Detect which cell encompasses the target text, then output its (x, y) center coordinate. 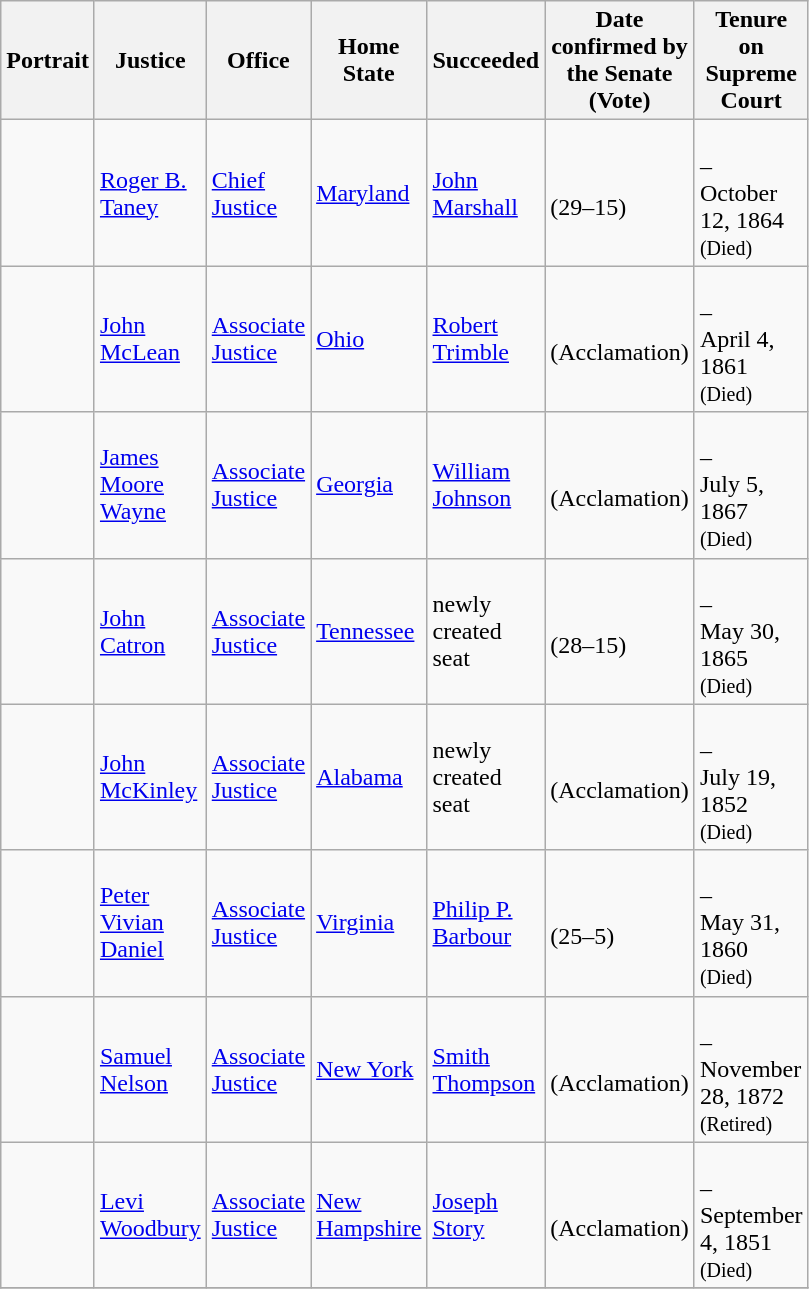
Justice (150, 60)
(28–15) (620, 631)
Portrait (48, 60)
–May 30, 1865(Died) (751, 631)
Robert Trimble (486, 339)
Levi Woodbury (150, 1215)
Office (258, 60)
Succeeded (486, 60)
–May 31, 1860(Died) (751, 923)
Home State (369, 60)
–November 28, 1872(Retired) (751, 1069)
James Moore Wayne (150, 485)
John Catron (150, 631)
–September 4, 1851(Died) (751, 1215)
(29–15) (620, 193)
Georgia (369, 485)
New Hampshire (369, 1215)
–July 5, 1867(Died) (751, 485)
Date confirmed by the Senate(Vote) (620, 60)
Tennessee (369, 631)
Smith Thompson (486, 1069)
John McLean (150, 339)
New York (369, 1069)
Maryland (369, 193)
John Marshall (486, 193)
William Johnson (486, 485)
Ohio (369, 339)
Tenure on Supreme Court (751, 60)
Virginia (369, 923)
Philip P. Barbour (486, 923)
(25–5) (620, 923)
–July 19, 1852(Died) (751, 777)
–October 12, 1864(Died) (751, 193)
Alabama (369, 777)
John McKinley (150, 777)
Peter Vivian Daniel (150, 923)
Roger B. Taney (150, 193)
Chief Justice (258, 193)
–April 4, 1861(Died) (751, 339)
Samuel Nelson (150, 1069)
Joseph Story (486, 1215)
